Extract the [X, Y] coordinate from the center of the cell holding the provided text.  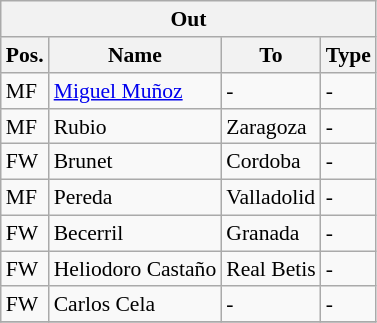
Pos. [25, 55]
Rubio [136, 126]
Pereda [136, 197]
Zaragoza [270, 126]
Type [348, 55]
Granada [270, 233]
Becerril [136, 233]
Miguel Muñoz [136, 91]
Brunet [136, 162]
Carlos Cela [136, 304]
To [270, 55]
Cordoba [270, 162]
Name [136, 55]
Real Betis [270, 269]
Heliodoro Castaño [136, 269]
Out [188, 19]
Valladolid [270, 197]
